Detect which cell encompasses the target text, then output its (x, y) center coordinate. 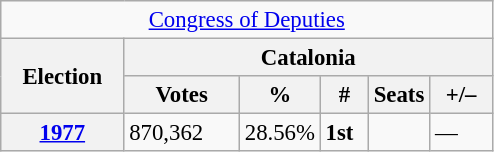
28.56% (280, 133)
870,362 (182, 133)
Congress of Deputies (247, 20)
1977 (62, 133)
+/– (462, 95)
Catalonia (308, 58)
Election (62, 76)
— (462, 133)
% (280, 95)
# (344, 95)
Seats (398, 95)
Votes (182, 95)
1st (344, 133)
